Output the [X, Y] coordinate of the center of the cell containing the given text.  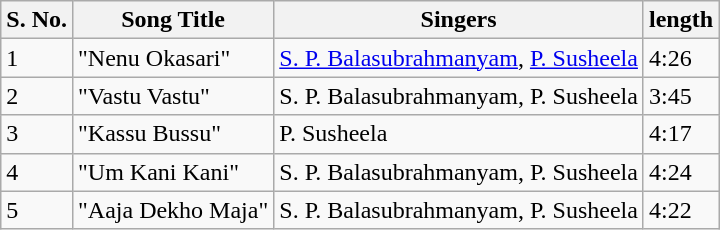
4:22 [680, 210]
length [680, 20]
Singers [459, 20]
"Kassu Bussu" [172, 134]
4 [37, 172]
P. Susheela [459, 134]
"Um Kani Kani" [172, 172]
1 [37, 58]
3 [37, 134]
3:45 [680, 96]
"Vastu Vastu" [172, 96]
"Nenu Okasari" [172, 58]
4:24 [680, 172]
2 [37, 96]
5 [37, 210]
4:17 [680, 134]
"Aaja Dekho Maja" [172, 210]
Song Title [172, 20]
S. No. [37, 20]
4:26 [680, 58]
